Find where the given text appears and provide that cell's center as [X, Y] coordinate. 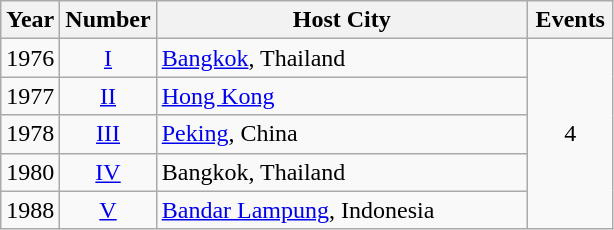
Peking, China [342, 134]
Year [30, 20]
IV [108, 172]
Number [108, 20]
1977 [30, 96]
II [108, 96]
1978 [30, 134]
I [108, 58]
Hong Kong [342, 96]
V [108, 210]
Events [570, 20]
4 [570, 134]
1980 [30, 172]
Host City [342, 20]
Bandar Lampung, Indonesia [342, 210]
1976 [30, 58]
1988 [30, 210]
III [108, 134]
